Search for the cell housing the specified text and yield its (x, y) center coordinate. 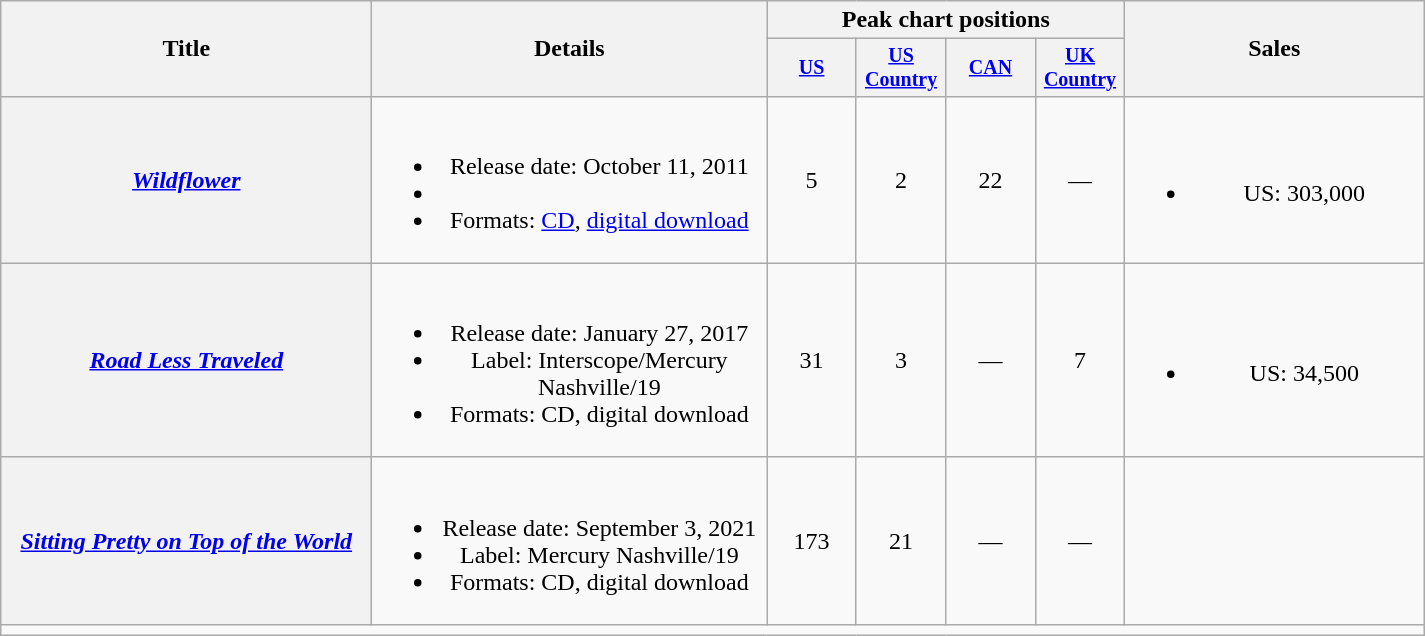
Release date: September 3, 2021Label: Mercury Nashville/19Formats: CD, digital download (570, 540)
21 (900, 540)
5 (812, 180)
US Country (900, 68)
Release date: October 11, 2011Formats: CD, digital download (570, 180)
CAN (990, 68)
31 (812, 360)
Sitting Pretty on Top of the World (186, 540)
Sales (1274, 49)
Title (186, 49)
Peak chart positions (946, 20)
Wildflower (186, 180)
7 (1080, 360)
173 (812, 540)
Release date: January 27, 2017Label: Interscope/Mercury Nashville/19Formats: CD, digital download (570, 360)
US: 303,000 (1274, 180)
US: 34,500 (1274, 360)
3 (900, 360)
Road Less Traveled (186, 360)
2 (900, 180)
UK Country (1080, 68)
US (812, 68)
Details (570, 49)
22 (990, 180)
